Detect which cell encompasses the target text, then output its [X, Y] center coordinate. 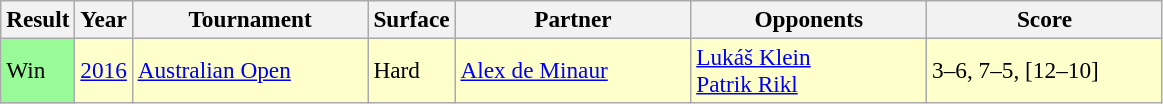
Result [38, 19]
Australian Open [250, 70]
Surface [412, 19]
Win [38, 70]
Alex de Minaur [573, 70]
Score [1045, 19]
Lukáš Klein Patrik Rikl [809, 70]
3–6, 7–5, [12–10] [1045, 70]
2016 [104, 70]
Hard [412, 70]
Year [104, 19]
Partner [573, 19]
Tournament [250, 19]
Opponents [809, 19]
